Pinpoint the cell where the given text exists, returning its [X, Y] midpoint coordinate. 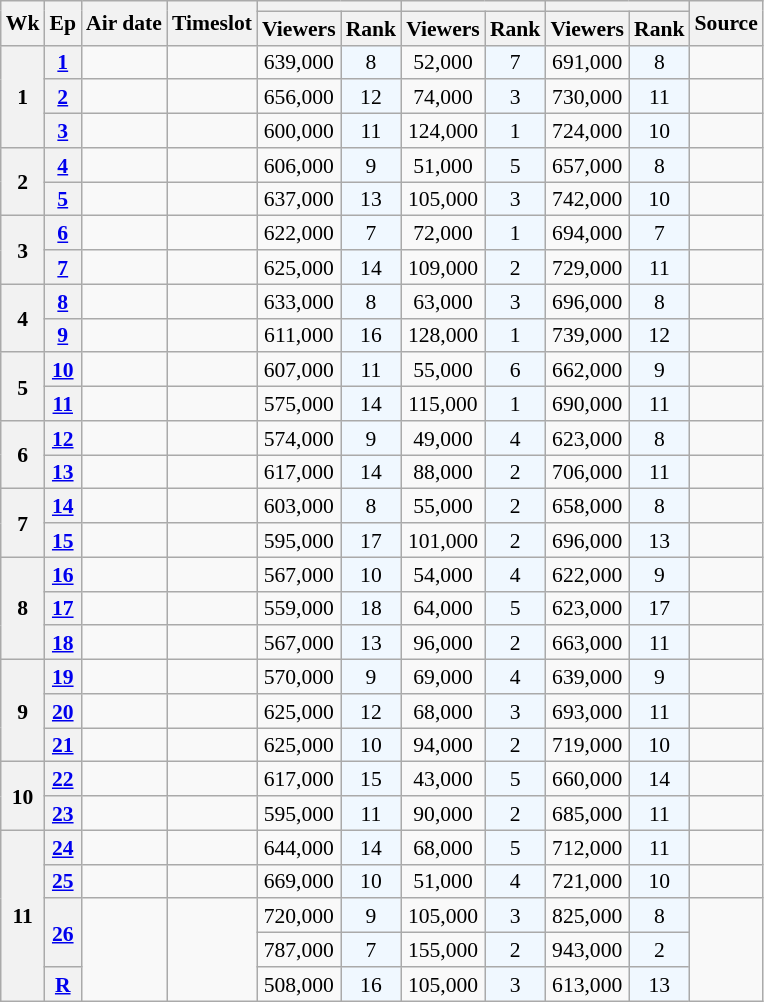
54,000 [443, 574]
Source [726, 23]
693,000 [587, 711]
25 [62, 881]
613,000 [587, 984]
720,000 [299, 916]
Wk [23, 23]
690,000 [587, 404]
69,000 [443, 677]
669,000 [299, 881]
Air date [124, 23]
660,000 [587, 779]
22 [62, 779]
128,000 [443, 335]
943,000 [587, 950]
721,000 [587, 881]
633,000 [299, 301]
637,000 [299, 199]
19 [62, 677]
657,000 [587, 165]
694,000 [587, 233]
155,000 [443, 950]
600,000 [299, 131]
24 [62, 847]
64,000 [443, 608]
724,000 [587, 131]
575,000 [299, 404]
559,000 [299, 608]
508,000 [299, 984]
74,000 [443, 97]
124,000 [443, 131]
644,000 [299, 847]
49,000 [443, 438]
96,000 [443, 643]
787,000 [299, 950]
825,000 [587, 916]
574,000 [299, 438]
Ep [62, 23]
Timeslot [212, 23]
88,000 [443, 472]
115,000 [443, 404]
712,000 [587, 847]
90,000 [443, 813]
706,000 [587, 472]
662,000 [587, 370]
43,000 [443, 779]
691,000 [587, 62]
719,000 [587, 745]
685,000 [587, 813]
101,000 [443, 540]
570,000 [299, 677]
26 [62, 933]
52,000 [443, 62]
663,000 [587, 643]
729,000 [587, 267]
21 [62, 745]
658,000 [587, 506]
730,000 [587, 97]
606,000 [299, 165]
72,000 [443, 233]
603,000 [299, 506]
63,000 [443, 301]
656,000 [299, 97]
23 [62, 813]
611,000 [299, 335]
742,000 [587, 199]
R [62, 984]
94,000 [443, 745]
20 [62, 711]
607,000 [299, 370]
109,000 [443, 267]
739,000 [587, 335]
